Pinpoint the cell where the given text exists, returning its [x, y] midpoint coordinate. 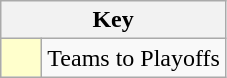
Key [114, 20]
Teams to Playoffs [134, 58]
